Pinpoint the cell where the given text exists, returning its [X, Y] midpoint coordinate. 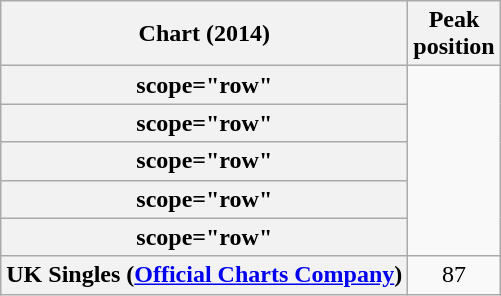
Chart (2014) [204, 34]
UK Singles (Official Charts Company) [204, 275]
Peakposition [454, 34]
87 [454, 275]
